Locate the cell with the specified text and output its [X, Y] center coordinate. 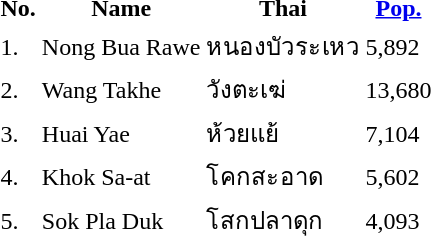
Nong Bua Rawe [121, 46]
Khok Sa-at [121, 176]
Huai Yae [121, 133]
หนองบัวระเหว [283, 46]
โคกสะอาด [283, 176]
ห้วยแย้ [283, 133]
Wang Takhe [121, 90]
วังตะเฆ่ [283, 90]
